Extract the [X, Y] coordinate from the center of the cell holding the provided text.  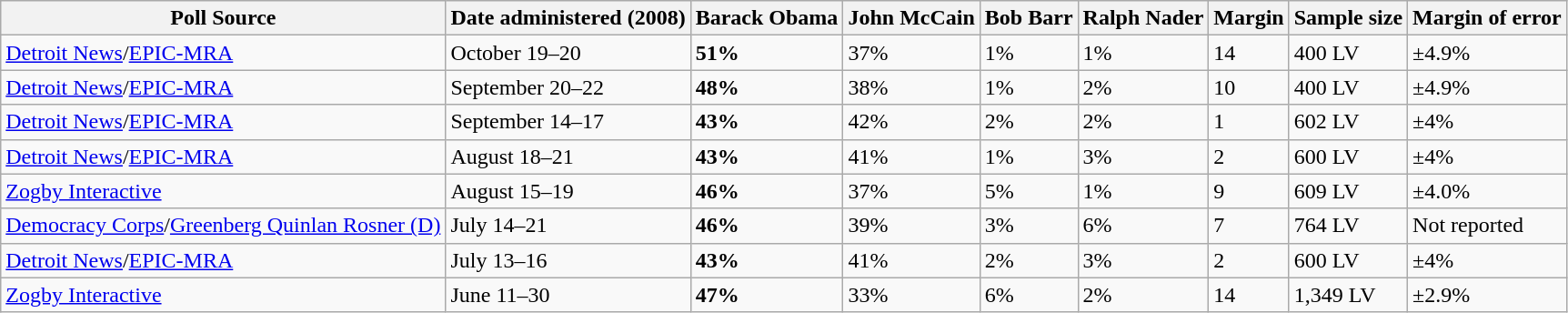
602 LV [1348, 122]
Poll Source [224, 18]
October 19–20 [568, 53]
51% [767, 53]
September 20–22 [568, 87]
Not reported [1488, 226]
1,349 LV [1348, 295]
42% [911, 122]
33% [911, 295]
Bob Barr [1029, 18]
764 LV [1348, 226]
±2.9% [1488, 295]
Margin [1249, 18]
609 LV [1348, 191]
Ralph Nader [1143, 18]
August 15–19 [568, 191]
Sample size [1348, 18]
Democracy Corps/Greenberg Quinlan Rosner (D) [224, 226]
June 11–30 [568, 295]
9 [1249, 191]
48% [767, 87]
August 18–21 [568, 156]
5% [1029, 191]
September 14–17 [568, 122]
39% [911, 226]
Margin of error [1488, 18]
38% [911, 87]
10 [1249, 87]
July 13–16 [568, 260]
Barack Obama [767, 18]
John McCain [911, 18]
±4.0% [1488, 191]
1 [1249, 122]
47% [767, 295]
Date administered (2008) [568, 18]
July 14–21 [568, 226]
7 [1249, 226]
